Return the (x, y) coordinate for the center point of the cell that contains the specified text.  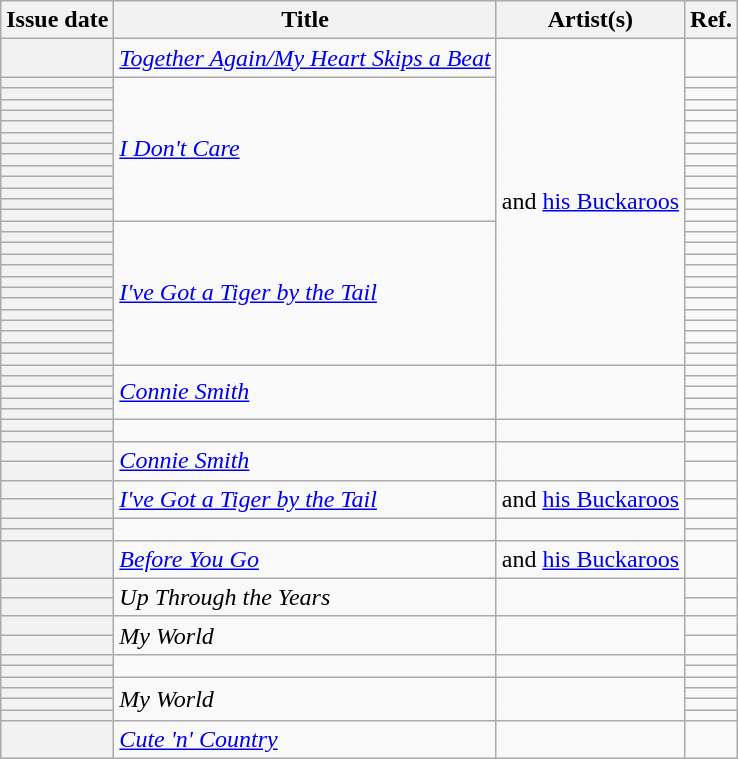
Artist(s) (590, 20)
I Don't Care (305, 149)
Issue date (58, 20)
Ref. (712, 20)
Cute 'n' Country (305, 740)
Up Through the Years (305, 597)
Before You Go (305, 559)
Together Again/My Heart Skips a Beat (305, 58)
Title (305, 20)
